Return the [X, Y] coordinate for the center point of the cell that contains the specified text.  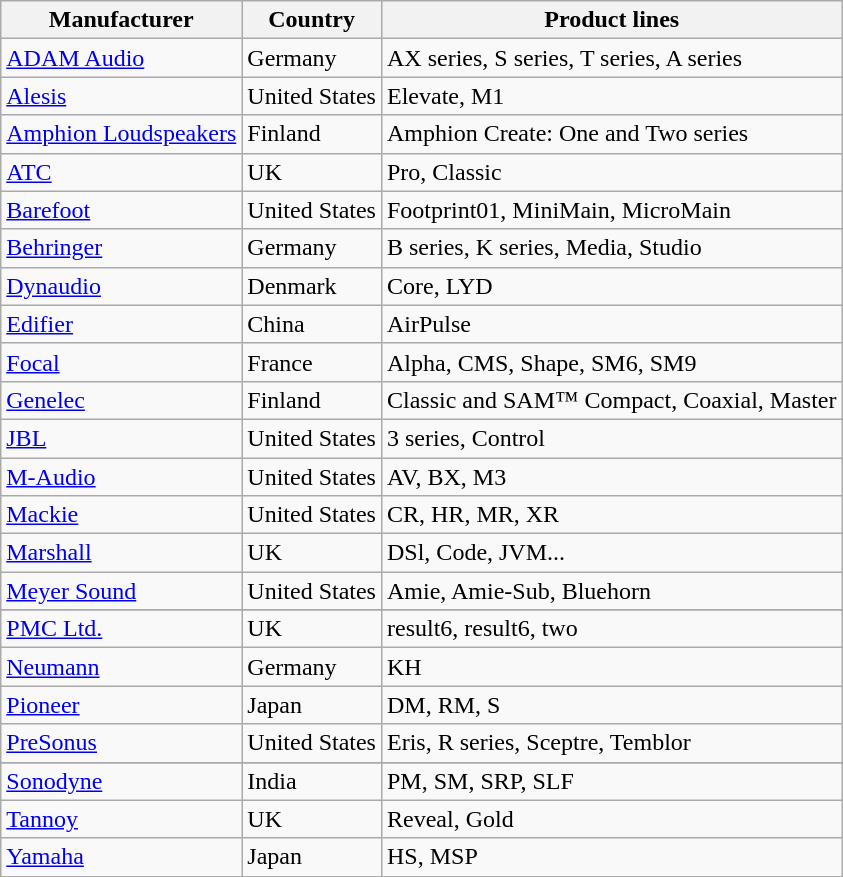
HS, MSP [612, 857]
Alpha, CMS, Shape, SM6, SM9 [612, 362]
Manufacturer [122, 20]
Edifier [122, 324]
AV, BX, M3 [612, 477]
AX series, S series, T series, A series [612, 58]
M-Audio [122, 477]
DM, RM, S [612, 705]
Mackie [122, 515]
Reveal, Gold [612, 819]
AirPulse [612, 324]
Tannoy [122, 819]
Yamaha [122, 857]
Sonodyne [122, 781]
KH [612, 667]
CR, HR, MR, XR [612, 515]
Footprint01, MiniMain, MicroMain [612, 210]
Pioneer [122, 705]
China [312, 324]
Genelec [122, 400]
3 series, Control [612, 438]
ATC [122, 172]
Marshall [122, 553]
DSl, Code, JVM... [612, 553]
Country [312, 20]
Amphion Loudspeakers [122, 134]
ADAM Audio [122, 58]
PMC Ltd. [122, 629]
India [312, 781]
JBL [122, 438]
Pro, Classic [612, 172]
Neumann [122, 667]
Core, LYD [612, 286]
France [312, 362]
Amphion Create: One and Two series [612, 134]
PM, SM, SRP, SLF [612, 781]
Eris, R series, Sceptre, Temblor [612, 743]
result6, result6, two [612, 629]
Alesis [122, 96]
Barefoot [122, 210]
PreSonus [122, 743]
Denmark [312, 286]
Product lines [612, 20]
Meyer Sound [122, 591]
Focal [122, 362]
Classic and SAM™ Compact, Coaxial, Master [612, 400]
Behringer [122, 248]
Dynaudio [122, 286]
Amie, Amie-Sub, Bluehorn [612, 591]
Elevate, M1 [612, 96]
B series, K series, Media, Studio [612, 248]
